Return [x, y] of the center of cell containing provided text 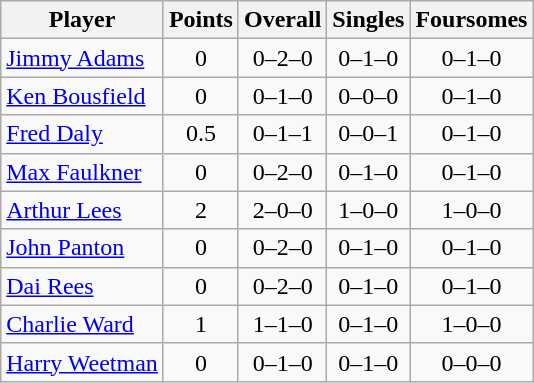
1–1–0 [282, 324]
1 [200, 324]
Dai Rees [82, 286]
Points [200, 20]
Overall [282, 20]
Max Faulkner [82, 172]
Charlie Ward [82, 324]
2–0–0 [282, 210]
Jimmy Adams [82, 58]
Singles [368, 20]
Foursomes [472, 20]
Arthur Lees [82, 210]
2 [200, 210]
Fred Daly [82, 134]
John Panton [82, 248]
0.5 [200, 134]
Harry Weetman [82, 362]
0–0–1 [368, 134]
Ken Bousfield [82, 96]
Player [82, 20]
0–1–1 [282, 134]
